Output the (x, y) coordinate of the center of the cell containing the given text.  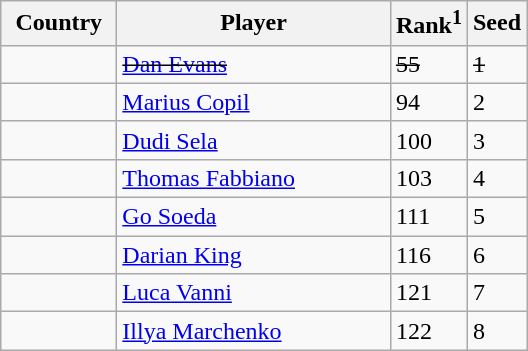
7 (496, 293)
2 (496, 102)
8 (496, 331)
Rank1 (428, 24)
Illya Marchenko (254, 331)
100 (428, 140)
116 (428, 255)
Go Soeda (254, 217)
6 (496, 255)
Seed (496, 24)
Thomas Fabbiano (254, 178)
3 (496, 140)
121 (428, 293)
Luca Vanni (254, 293)
Dan Evans (254, 64)
55 (428, 64)
103 (428, 178)
Player (254, 24)
Country (59, 24)
94 (428, 102)
Darian King (254, 255)
4 (496, 178)
Marius Copil (254, 102)
111 (428, 217)
122 (428, 331)
1 (496, 64)
5 (496, 217)
Dudi Sela (254, 140)
